From the cell containing the given text, extract its center point as [x, y] coordinate. 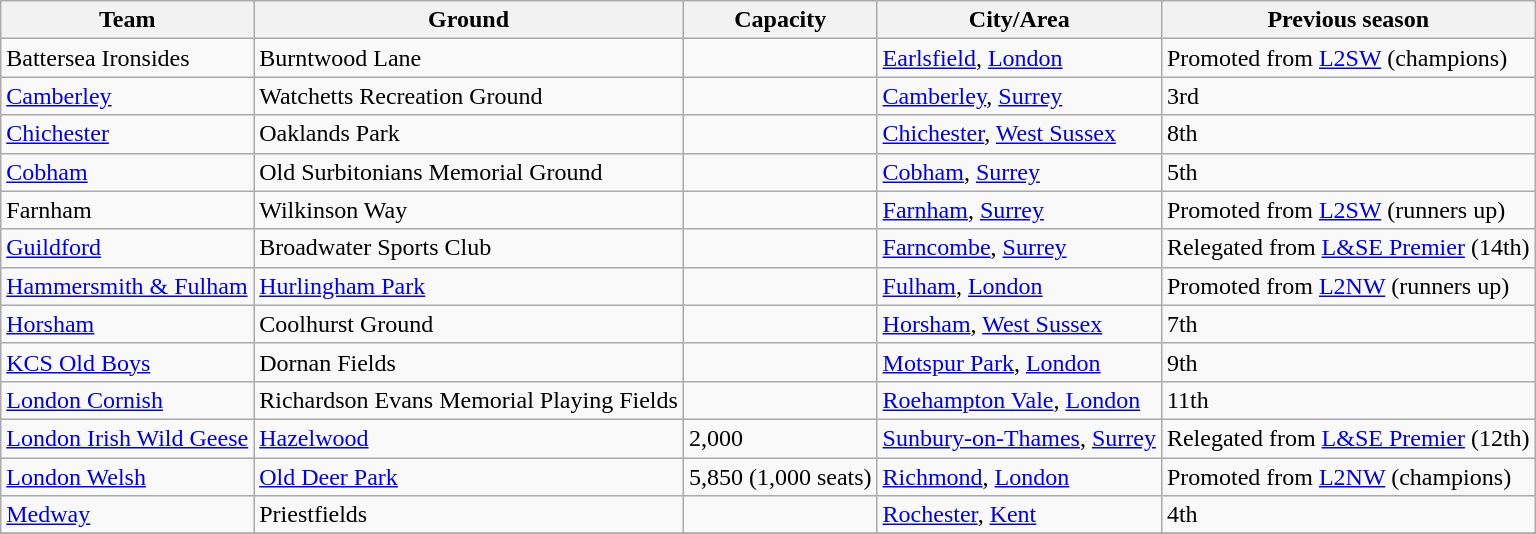
Wilkinson Way [469, 210]
London Cornish [128, 400]
Promoted from L2NW (runners up) [1348, 286]
Medway [128, 515]
Capacity [780, 20]
Rochester, Kent [1019, 515]
Cobham, Surrey [1019, 172]
Old Surbitonians Memorial Ground [469, 172]
Horsham [128, 324]
Motspur Park, London [1019, 362]
Chichester [128, 134]
Earlsfield, London [1019, 58]
Promoted from L2SW (champions) [1348, 58]
Hammersmith & Fulham [128, 286]
Promoted from L2SW (runners up) [1348, 210]
London Irish Wild Geese [128, 438]
7th [1348, 324]
Hurlingham Park [469, 286]
Roehampton Vale, London [1019, 400]
Camberley [128, 96]
Camberley, Surrey [1019, 96]
Relegated from L&SE Premier (14th) [1348, 248]
KCS Old Boys [128, 362]
Priestfields [469, 515]
Farnham [128, 210]
Team [128, 20]
8th [1348, 134]
Farnham, Surrey [1019, 210]
Richmond, London [1019, 477]
Hazelwood [469, 438]
Dornan Fields [469, 362]
Guildford [128, 248]
London Welsh [128, 477]
Farncombe, Surrey [1019, 248]
Promoted from L2NW (champions) [1348, 477]
3rd [1348, 96]
City/Area [1019, 20]
5th [1348, 172]
Oaklands Park [469, 134]
2,000 [780, 438]
9th [1348, 362]
Horsham, West Sussex [1019, 324]
Broadwater Sports Club [469, 248]
Watchetts Recreation Ground [469, 96]
11th [1348, 400]
Previous season [1348, 20]
Battersea Ironsides [128, 58]
Old Deer Park [469, 477]
Cobham [128, 172]
Richardson Evans Memorial Playing Fields [469, 400]
Fulham, London [1019, 286]
4th [1348, 515]
Sunbury-on-Thames, Surrey [1019, 438]
Coolhurst Ground [469, 324]
Relegated from L&SE Premier (12th) [1348, 438]
Ground [469, 20]
5,850 (1,000 seats) [780, 477]
Burntwood Lane [469, 58]
Chichester, West Sussex [1019, 134]
